Identify which cell holds the provided text, then report its [x, y] central coordinate. 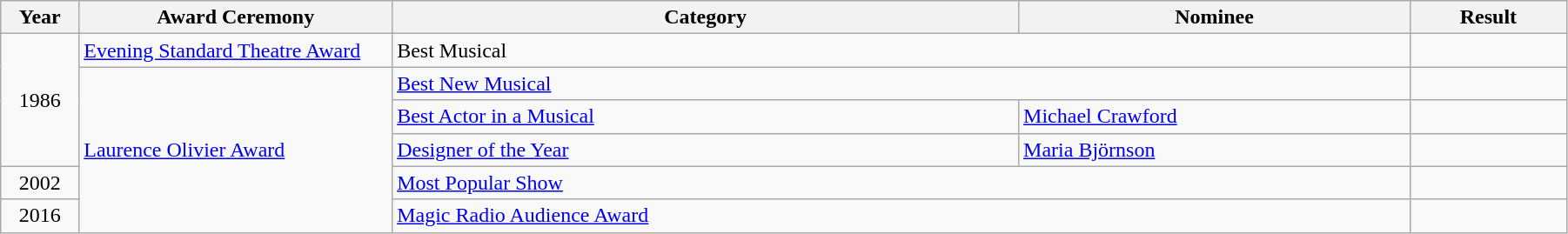
Best Musical [901, 50]
Designer of the Year [706, 150]
Most Popular Show [901, 183]
1986 [40, 100]
Maria Björnson [1215, 150]
Best New Musical [901, 84]
Nominee [1215, 17]
Evening Standard Theatre Award [236, 50]
Michael Crawford [1215, 117]
Year [40, 17]
Result [1488, 17]
Award Ceremony [236, 17]
Magic Radio Audience Award [901, 216]
Best Actor in a Musical [706, 117]
Category [706, 17]
2016 [40, 216]
2002 [40, 183]
Laurence Olivier Award [236, 150]
